Pinpoint the cell where the given text exists, returning its (x, y) midpoint coordinate. 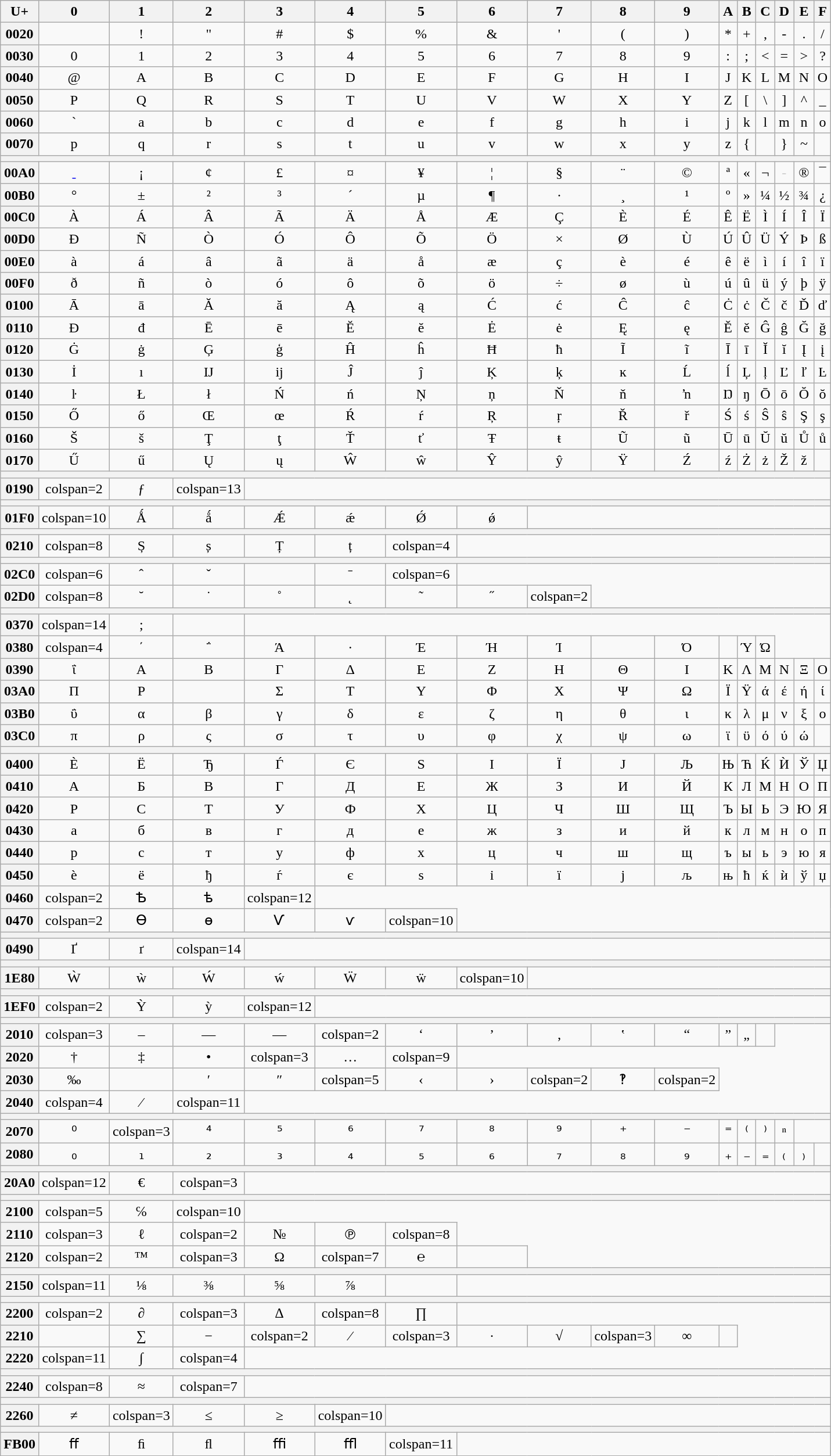
Ĝ (765, 328)
´ (350, 195)
υ (421, 736)
⁻ (687, 1131)
ћ (747, 874)
2040 (20, 1102)
℮ (421, 1257)
Ώ (765, 647)
ũ (687, 438)
ϊ (728, 736)
Ά (279, 647)
⅞ (350, 1285)
z (728, 144)
í (784, 261)
Ũ (623, 438)
Ź (687, 460)
% (421, 34)
Ū (728, 438)
đ (141, 328)
É (687, 217)
Ẅ (350, 978)
0460 (20, 898)
К (728, 786)
₇ (559, 1154)
à (74, 261)
R (208, 100)
ŗ (559, 416)
ĝ (784, 328)
ĭ (784, 350)
Ў (804, 764)
_ (822, 100)
Û (747, 239)
ļ (765, 372)
₂ (208, 1154)
Ń (279, 394)
0420 (20, 808)
œ (279, 416)
ë (747, 261)
è (623, 261)
₅ (421, 1154)
Ĺ (687, 372)
Ѐ (74, 764)
ﬁ (141, 1444)
03B0 (20, 713)
⁸ (492, 1131)
℗ (350, 1234)
Ĕ (350, 328)
Ģ (208, 350)
( (623, 34)
Í (784, 217)
і (492, 874)
Ό (687, 647)
U+ (20, 12)
₆ (492, 1154)
colspan=13 (208, 489)
ё (141, 874)
Ē (208, 328)
Ù (687, 239)
Ĭ (765, 350)
΅ (208, 647)
Κ (728, 669)
₋ (747, 1154)
2030 (20, 1080)
00A0 (20, 173)
0100 (20, 306)
е (421, 830)
Ẃ (208, 978)
ẃ (279, 978)
. (804, 34)
Ę (623, 328)
2080 (20, 1154)
ĩ (687, 350)
˜ (421, 597)
Ϊ (728, 691)
ū (747, 438)
ǿ (492, 517)
∑ (141, 1336)
, (765, 34)
ċ (747, 306)
å (421, 261)
х (421, 852)
Ћ (747, 764)
¤ (350, 173)
Г (279, 786)
ÿ (822, 284)
Ί (559, 647)
$ (350, 34)
© (687, 173)
ō (784, 394)
л (747, 830)
g (559, 122)
õ (421, 284)
' (559, 34)
Ѕ (421, 764)
0040 (20, 78)
p (74, 144)
Ŭ (765, 438)
т (208, 852)
® (804, 173)
₊ (728, 1154)
ј (623, 874)
Й (687, 786)
∙ (492, 1336)
2070 (20, 1131)
γ (279, 713)
ő (141, 416)
] (784, 100)
ѕ (421, 874)
á (141, 261)
з (559, 830)
ħ (559, 350)
Ĉ (623, 306)
ô (350, 284)
ò (208, 284)
Ŵ (350, 460)
А (74, 786)
⁽ (747, 1131)
Ġ (74, 350)
≥ (279, 1415)
Τ (350, 691)
₍ (784, 1154)
я (822, 852)
Χ (559, 691)
× (559, 239)
п (822, 830)
¾ (804, 195)
0120 (20, 350)
0370 (20, 625)
Ы (747, 808)
ά (765, 691)
Ț (279, 546)
0190 (20, 489)
Θ (623, 669)
и (623, 830)
₀ (74, 1154)
η (559, 713)
00E0 (20, 261)
ē (279, 328)
2150 (20, 1285)
Ľ (784, 372)
Æ (492, 217)
0050 (20, 100)
Х (421, 808)
∏ (421, 1314)
0110 (20, 328)
Ŧ (492, 438)
≤ (208, 1415)
§ (559, 173)
Î (804, 217)
П (822, 786)
к (728, 830)
⁰ (74, 1131)
² (208, 195)
î (804, 261)
* (728, 34)
0130 (20, 372)
• (208, 1057)
ñ (141, 284)
ў (804, 874)
≠ (74, 1415)
Μ (765, 669)
» (747, 195)
“ (687, 1035)
" (208, 34)
Ä (350, 217)
‹ (421, 1080)
ț (350, 546)
Ι (687, 669)
Ś (728, 416)
ī (747, 350)
¹ (687, 195)
в (208, 830)
₎ (804, 1154)
æ (492, 261)
є (350, 874)
Ò (208, 239)
ª (728, 173)
Ñ (141, 239)
ΰ (74, 713)
ю (804, 852)
o (822, 122)
¡ (141, 173)
> (804, 56)
ώ (804, 736)
ξ (804, 713)
Ĵ (350, 372)
L (765, 78)
0160 (20, 438)
ы (747, 852)
ń (350, 394)
k (747, 122)
ω (687, 736)
Ė (492, 328)
ê (728, 261)
e (421, 122)
≈ (141, 1386)
Я (822, 808)
Ϋ (747, 691)
n (804, 122)
ð (74, 284)
03C0 (20, 736)
0390 (20, 669)
α (141, 713)
Σ (279, 691)
s (279, 144)
б (141, 830)
0020 (20, 34)
¨ (623, 173)
¦ (492, 173)
ã (279, 261)
š (141, 438)
Ž (784, 460)
ή (804, 691)
ç (559, 261)
Ύ (747, 647)
0210 (20, 546)
1E80 (20, 978)
р (74, 852)
э (784, 852)
ď (822, 306)
љ (687, 874)
v (492, 144)
2240 (20, 1386)
І (492, 764)
΄ (141, 647)
Ð (74, 239)
{ (747, 144)
l (765, 122)
0440 (20, 852)
u (421, 144)
Π (74, 691)
ŕ (421, 416)
√ (559, 1336)
ν (784, 713)
Ê (728, 217)
€ (141, 1183)
ρ (141, 736)
Φ (492, 691)
Έ (421, 647)
} (784, 144)
χ (559, 736)
Ļ (747, 372)
δ (350, 713)
⁹ (559, 1131)
00D0 (20, 239)
Н (784, 786)
‰ (74, 1080)
ỳ (208, 1006)
= (784, 56)
ό (765, 736)
∕ (350, 1336)
∂ (141, 1314)
ﬃ (279, 1444)
0060 (20, 122)
Ж (492, 786)
Ъ (728, 808)
– (141, 1035)
Д (350, 786)
Ŝ (765, 416)
Ŋ (728, 394)
Е (421, 786)
° (74, 195)
2110 (20, 1234)
ѐ (74, 874)
й (687, 830)
ф (350, 852)
Y (687, 100)
^ (804, 100)
В (208, 786)
m (784, 122)
Š (74, 438)
ќ (765, 874)
ė (559, 328)
Ů (804, 438)
¸ (623, 195)
у (279, 852)
¿ (822, 195)
ä (350, 261)
ß (822, 239)
\ (765, 100)
ж (492, 830)
˚ (279, 597)
∆ (279, 1314)
j (728, 122)
Ї (559, 764)
½ (784, 195)
ǽ (350, 517)
λ (747, 713)
Ç (559, 217)
ẅ (421, 978)
θ (623, 713)
с (141, 852)
Õ (421, 239)
‛ (623, 1035)
Ċ (728, 306)
ﬂ (208, 1444)
₉ (687, 1154)
į (822, 350)
ŵ (421, 460)
¥ (421, 173)
Ø (623, 239)
Λ (747, 669)
1EF0 (20, 1006)
ь (765, 852)
Ĩ (623, 350)
Į (804, 350)
ţ (279, 438)
ě (747, 328)
∫ (141, 1358)
Ň (559, 394)
ˉ (350, 575)
г (279, 830)
Α (141, 669)
φ (492, 736)
Đ (74, 328)
00B0 (20, 195)
ľ (804, 372)
Ā (74, 306)
û (747, 284)
∞ (687, 1336)
Ű (74, 460)
ł (208, 394)
ˆ (141, 575)
ƒ (141, 489)
Ǻ (141, 517)
τ (350, 736)
W (559, 100)
Ř (623, 416)
ġ (141, 350)
? (822, 56)
˘ (141, 597)
ђ (208, 874)
! (141, 34)
2220 (20, 1358)
μ (765, 713)
ѵ (350, 920)
Ẁ (74, 978)
2200 (20, 1314)
⁾ (765, 1131)
ѝ (784, 874)
Ĳ (208, 372)
M (784, 78)
њ (728, 874)
Р (74, 808)
ς (208, 736)
Å (421, 217)
ι (687, 713)
/ (822, 34)
ż (765, 460)
Q (141, 100)
Ï (822, 217)
ч (559, 852)
« (747, 173)
Њ (728, 764)
ί (822, 691)
þ (804, 284)
2020 (20, 1057)
İ (74, 372)
ů (822, 438)
⅝ (279, 1285)
V (492, 100)
Ú (728, 239)
ę (687, 328)
@ (74, 78)
0150 (20, 416)
„ (747, 1035)
№ (279, 1234)
È (623, 217)
ź (728, 460)
0490 (20, 949)
Ŗ (492, 416)
ї (559, 874)
ĵ (421, 372)
ó (279, 284)
£ (279, 173)
Ш (623, 808)
ű (141, 460)
Ż (747, 460)
ﬀ (74, 1444)
h (623, 122)
ﬄ (350, 1444)
Á (141, 217)
colspan=9 (421, 1057)
ъ (728, 852)
ś (747, 416)
ų (279, 460)
› (492, 1080)
ý (784, 284)
Э (784, 808)
# (279, 34)
ŉ (687, 394)
Ѳ (141, 920)
Ǽ (279, 517)
³ (279, 195)
S (279, 100)
Ч (559, 808)
N (804, 78)
ú (728, 284)
Ѓ (279, 764)
Œ (208, 416)
Ą (350, 306)
℅ (141, 1211)
¶ (492, 195)
Ě (728, 328)
ζ (492, 713)
ĳ (279, 372)
ǻ (208, 517)
º (728, 195)
Ѝ (784, 764)
Ë (747, 217)
0140 (20, 394)
Ď (804, 306)
′ (208, 1080)
⅜ (208, 1285)
I (687, 78)
À (74, 217)
н (784, 830)
Ó (279, 239)
ŷ (559, 460)
ĉ (687, 306)
0430 (20, 830)
⁴ (208, 1131)
Ă (208, 306)
Ζ (492, 669)
Ή (492, 647)
О (804, 786)
ĺ (728, 372)
b (208, 122)
˙ (208, 597)
ö (492, 284)
¢ (208, 173)
0410 (20, 786)
Ŏ (804, 394)
Ħ (492, 350)
¬ (765, 173)
ć (559, 306)
0470 (20, 920)
ґ (141, 949)
⁷ (421, 1131)
⅛ (141, 1285)
~ (804, 144)
‘ (421, 1035)
ŏ (822, 394)
… (350, 1057)
У (279, 808)
Ψ (623, 691)
Č (765, 306)
Ō (765, 394)
’ (492, 1035)
ĥ (421, 350)
Ğ (804, 328)
Ī (728, 350)
02C0 (20, 575)
Ѣ (141, 898)
) (687, 34)
о (804, 830)
Â (208, 217)
¯ (822, 173)
Ц (492, 808)
⁶ (350, 1131)
Ý (784, 239)
0400 (20, 764)
ř (687, 416)
ŧ (559, 438)
ẁ (141, 978)
ⁿ (784, 1131)
⁺ (623, 1131)
i (687, 122)
ģ (279, 350)
± (141, 195)
a (141, 122)
Z (728, 100)
0380 (20, 647)
Ĥ (350, 350)
T (350, 100)
ΐ (74, 669)
Ŕ (350, 416)
00F0 (20, 284)
0170 (20, 460)
Ѵ (279, 920)
™ (141, 1257)
м (765, 830)
ψ (623, 736)
0450 (20, 874)
₈ (623, 1154)
ε (421, 713)
ϋ (747, 736)
O (822, 78)
З (559, 786)
Ő (74, 416)
y (687, 144)
ш (623, 852)
Ỳ (141, 1006)
x (623, 144)
Η (559, 669)
[ (747, 100)
2120 (20, 1257)
Ķ (492, 372)
Ρ (141, 691)
М (765, 786)
˝ (492, 597)
Џ (822, 764)
H (623, 78)
Þ (804, 239)
02D0 (20, 597)
ì (765, 261)
ą (421, 306)
Ŀ (822, 372)
Ю (804, 808)
а (74, 830)
ù (687, 284)
Ų (208, 460)
Ł (141, 394)
— (208, 1035)
Ђ (208, 764)
И (623, 786)
⁄ (141, 1102)
03A0 (20, 691)
⁼ (728, 1131)
J (728, 78)
01F0 (20, 517)
G (559, 78)
ï (822, 261)
д (350, 830)
Ε (421, 669)
ø (623, 284)
20A0 (20, 1183)
Ŷ (492, 460)
ѣ (208, 898)
ĕ (421, 328)
é (687, 261)
σ (279, 736)
f (492, 122)
έ (784, 691)
” (728, 1035)
ύ (784, 736)
w (559, 144)
Ґ (74, 949)
Б (141, 786)
÷ (559, 284)
¼ (765, 195)
Ξ (804, 669)
ň (623, 394)
0030 (20, 56)
₌ (765, 1154)
β (208, 713)
ü (765, 284)
Ο (822, 669)
ѳ (208, 920)
r (208, 144)
ο (822, 713)
& (492, 34)
Ј (623, 764)
″ (279, 1080)
Ì (765, 217)
ѓ (279, 874)
ℓ (141, 1234)
Β (208, 669)
ŝ (784, 416)
ŭ (784, 438)
2010 (20, 1035)
ŋ (747, 394)
â (208, 261)
‡ (141, 1057)
ņ (492, 394)
Ÿ (623, 460)
κ (728, 713)
ğ (822, 328)
† (74, 1057)
X (623, 100)
Υ (421, 691)
С (141, 808)
Ć (492, 306)
ť (421, 438)
č (784, 306)
2210 (20, 1336)
ц (492, 852)
‚ (559, 1035)
щ (687, 852)
Л (747, 786)
Ã (279, 217)
Ь (765, 808)
ˇ (208, 575)
ș (208, 546)
Γ (279, 669)
π (74, 736)
ă (279, 306)
Ǿ (421, 517)
ķ (559, 372)
Ș (141, 546)
Љ (687, 764)
₁ (141, 1154)
₃ (279, 1154)
FB00 (20, 1444)
+ (747, 34)
Є (350, 764)
Ţ (208, 438)
2260 (20, 1415)
c (279, 122)
Ö (492, 239)
Δ (350, 669)
Ô (350, 239)
− (208, 1336)
t (350, 144)
: (728, 56)
⁵ (279, 1131)
Ν (784, 669)
ĸ (623, 372)
ı (141, 372)
Ş (804, 416)
˛ (350, 597)
Т (208, 808)
‽ (623, 1080)
Ё (141, 764)
2100 (20, 1211)
q (141, 144)
P (74, 100)
K (747, 78)
0070 (20, 144)
` (74, 122)
Ť (350, 438)
U (421, 100)
џ (822, 874)
ž (804, 460)
― (279, 1035)
< (765, 56)
Ü (765, 239)
Щ (687, 808)
ş (822, 416)
ŀ (74, 394)
Ф (350, 808)
₄ (350, 1154)
ā (141, 306)
Ņ (421, 394)
Ќ (765, 764)
µ (421, 195)
00C0 (20, 217)
d (350, 122)
